Return (X, Y) of the center of cell containing provided text 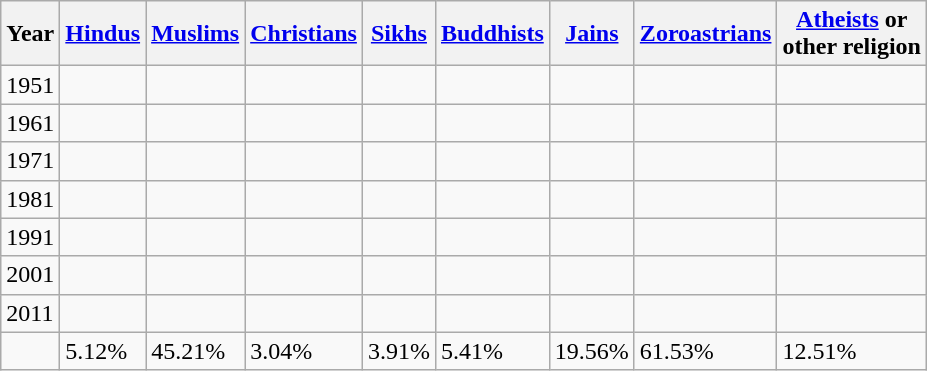
2001 (30, 275)
2011 (30, 313)
Jains (592, 34)
Hindus (103, 34)
61.53% (706, 351)
Buddhists (492, 34)
1991 (30, 237)
3.04% (304, 351)
1961 (30, 123)
Year (30, 34)
Zoroastrians (706, 34)
19.56% (592, 351)
3.91% (398, 351)
5.12% (103, 351)
1951 (30, 85)
5.41% (492, 351)
Atheists orother religion (852, 34)
45.21% (196, 351)
1981 (30, 199)
Christians (304, 34)
Muslims (196, 34)
1971 (30, 161)
Sikhs (398, 34)
12.51% (852, 351)
